For the text-containing cell, return its midpoint in [x, y] coordinate format. 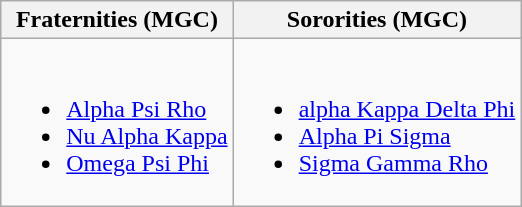
alpha Kappa Delta PhiAlpha Pi SigmaSigma Gamma Rho [377, 122]
Sororities (MGC) [377, 20]
Fraternities (MGC) [117, 20]
Alpha Psi RhoNu Alpha KappaOmega Psi Phi [117, 122]
